Capture the cell that displays the provided text and extract its (x, y) central coordinate. 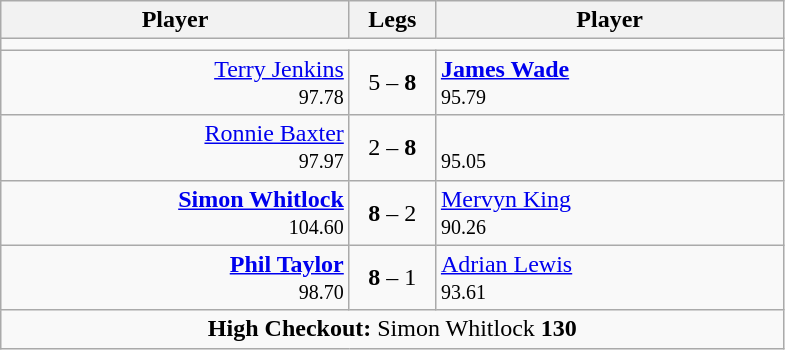
Legs (392, 20)
8 – 2 (392, 212)
Simon Whitlock 104.60 (176, 212)
95.05 (610, 148)
Terry Jenkins 97.78 (176, 82)
High Checkout: Simon Whitlock 130 (392, 329)
8 – 1 (392, 278)
5 – 8 (392, 82)
James Wade 95.79 (610, 82)
2 – 8 (392, 148)
Phil Taylor 98.70 (176, 278)
Ronnie Baxter 97.97 (176, 148)
Mervyn King 90.26 (610, 212)
Adrian Lewis 93.61 (610, 278)
